Locate the cell with the specified text and output its [x, y] center coordinate. 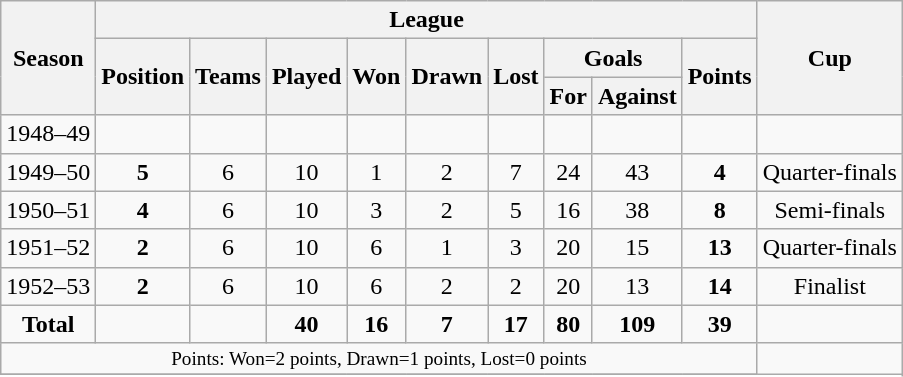
38 [637, 210]
Points: Won=2 points, Drawn=1 points, Lost=0 points [379, 359]
Goals [613, 58]
Season [48, 58]
1948–49 [48, 134]
40 [306, 324]
Won [376, 77]
Teams [228, 77]
Cup [830, 58]
24 [568, 172]
8 [720, 210]
80 [568, 324]
39 [720, 324]
43 [637, 172]
Position [143, 77]
Lost [516, 77]
Semi-finals [830, 210]
Finalist [830, 286]
14 [720, 286]
League [426, 20]
17 [516, 324]
1950–51 [48, 210]
For [568, 96]
Total [48, 324]
1951–52 [48, 248]
1952–53 [48, 286]
Points [720, 77]
Played [306, 77]
Against [637, 96]
1949–50 [48, 172]
15 [637, 248]
Drawn [447, 77]
109 [637, 324]
